Return the (X, Y) coordinate for the center point of the cell that contains the specified text.  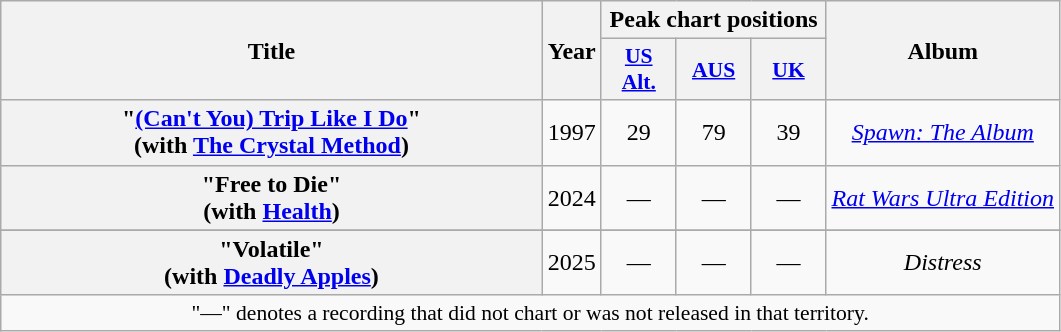
Year (572, 50)
Title (272, 50)
1997 (572, 132)
"—" denotes a recording that did not chart or was not released in that territory. (530, 313)
Distress (943, 262)
2024 (572, 198)
2025 (572, 262)
29 (638, 132)
"(Can't You) Trip Like I Do"(with The Crystal Method) (272, 132)
AUS (714, 70)
"Volatile"(with Deadly Apples) (272, 262)
79 (714, 132)
Peak chart positions (714, 20)
USAlt. (638, 70)
39 (788, 132)
"Free to Die"(with Health) (272, 198)
Album (943, 50)
UK (788, 70)
Spawn: The Album (943, 132)
Rat Wars Ultra Edition (943, 198)
